Capture the cell that displays the provided text and extract its (X, Y) central coordinate. 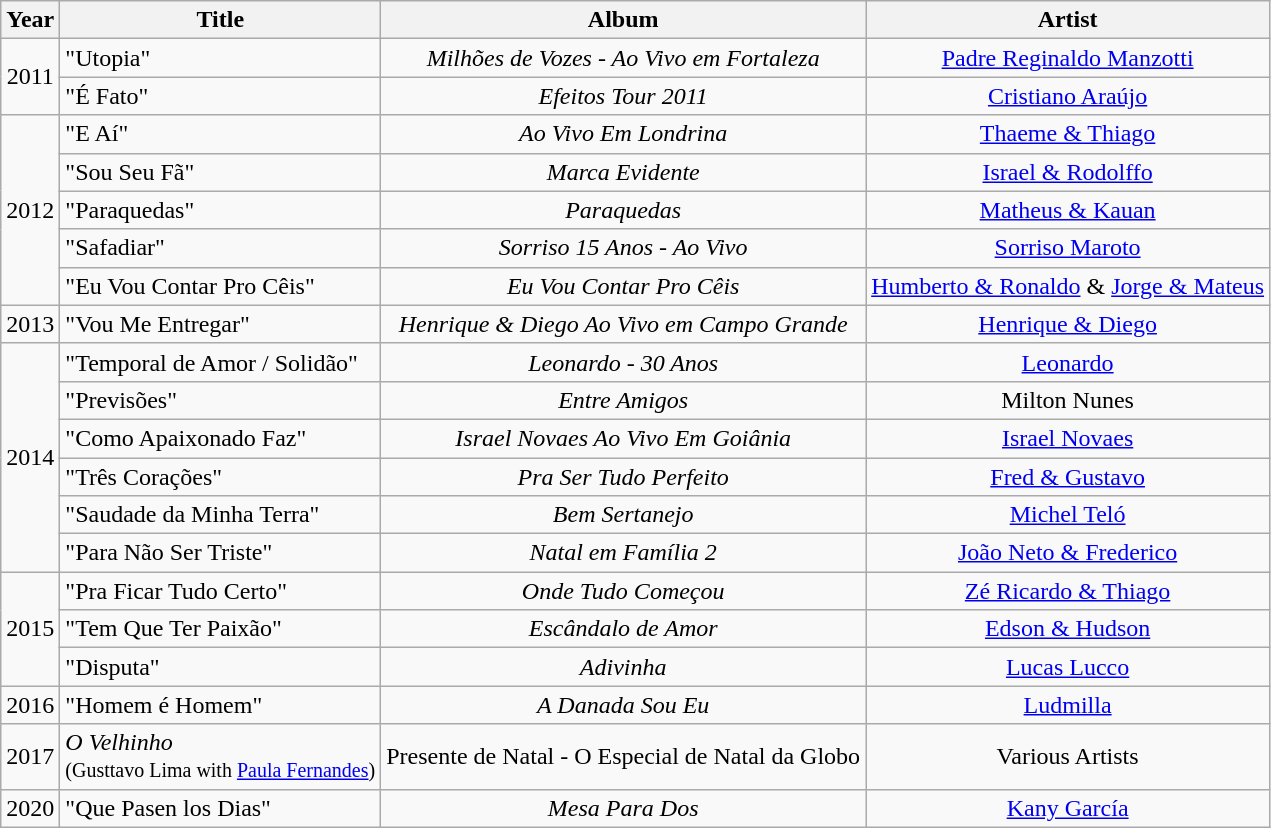
Eu Vou Contar Pro Cêis (624, 286)
Various Artists (1068, 756)
Album (624, 20)
"Eu Vou Contar Pro Cêis" (220, 286)
Paraquedas (624, 210)
"Paraquedas" (220, 210)
Sorriso Maroto (1068, 248)
Entre Amigos (624, 400)
Leonardo (1068, 362)
Cristiano Araújo (1068, 96)
"É Fato" (220, 96)
Henrique & Diego Ao Vivo em Campo Grande (624, 324)
2020 (30, 808)
"Previsões" (220, 400)
"Saudade da Minha Terra" (220, 515)
"Para Não Ser Triste" (220, 553)
Efeitos Tour 2011 (624, 96)
Zé Ricardo & Thiago (1068, 591)
Israel Novaes (1068, 438)
Fred & Gustavo (1068, 477)
Israel & Rodolffo (1068, 172)
2015 (30, 629)
"Que Pasen los Dias" (220, 808)
"Temporal de Amor / Solidão" (220, 362)
Padre Reginaldo Manzotti (1068, 58)
"Disputa" (220, 667)
"Safadiar" (220, 248)
Henrique & Diego (1068, 324)
"Utopia" (220, 58)
Kany García (1068, 808)
Adivinha (624, 667)
2014 (30, 457)
Edson & Hudson (1068, 629)
Escândalo de Amor (624, 629)
Artist (1068, 20)
"Sou Seu Fã" (220, 172)
Ao Vivo Em Londrina (624, 134)
Pra Ser Tudo Perfeito (624, 477)
"Pra Ficar Tudo Certo" (220, 591)
Year (30, 20)
Ludmilla (1068, 705)
"Vou Me Entregar" (220, 324)
Mesa Para Dos (624, 808)
"Homem é Homem" (220, 705)
A Danada Sou Eu (624, 705)
Michel Teló (1068, 515)
2016 (30, 705)
Title (220, 20)
Presente de Natal - O Especial de Natal da Globo (624, 756)
Sorriso 15 Anos - Ao Vivo (624, 248)
"Tem Que Ter Paixão" (220, 629)
Matheus & Kauan (1068, 210)
Thaeme & Thiago (1068, 134)
Leonardo - 30 Anos (624, 362)
"E Aí" (220, 134)
2011 (30, 77)
2017 (30, 756)
Israel Novaes Ao Vivo Em Goiânia (624, 438)
O Velhinho (Gusttavo Lima with Paula Fernandes) (220, 756)
Milhões de Vozes - Ao Vivo em Fortaleza (624, 58)
Bem Sertanejo (624, 515)
Natal em Família 2 (624, 553)
Onde Tudo Começou (624, 591)
"Três Corações" (220, 477)
2013 (30, 324)
2012 (30, 210)
Lucas Lucco (1068, 667)
Marca Evidente (624, 172)
Humberto & Ronaldo & Jorge & Mateus (1068, 286)
João Neto & Frederico (1068, 553)
"Como Apaixonado Faz" (220, 438)
Milton Nunes (1068, 400)
